Extract the (X, Y) coordinate from the center of the cell holding the provided text.  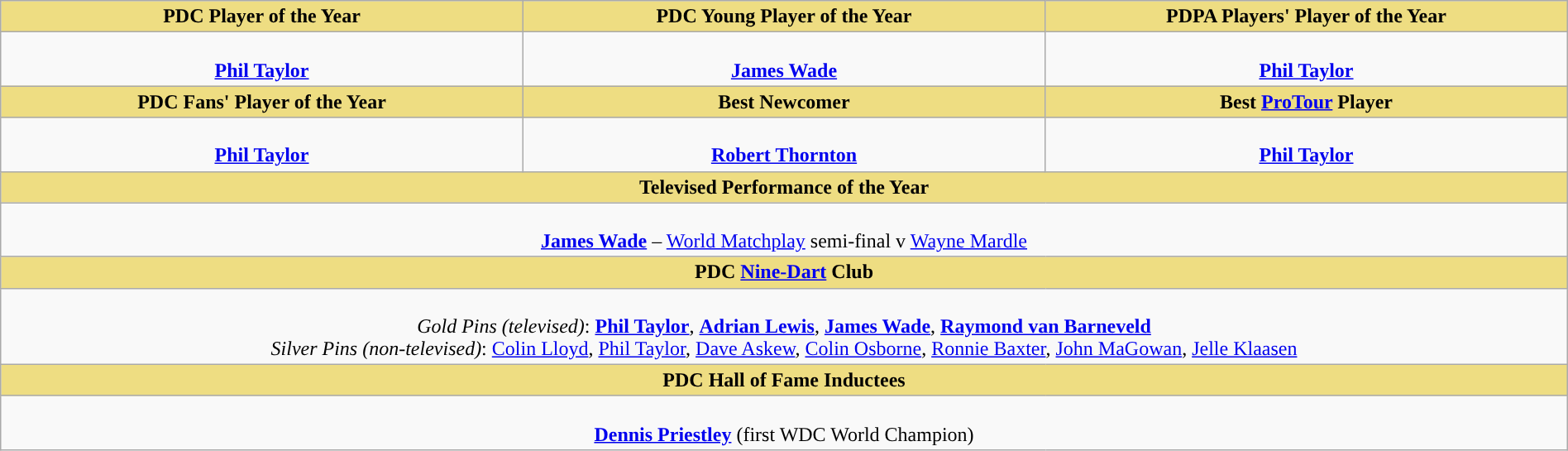
PDC Young Player of the Year (784, 17)
Televised Performance of the Year (784, 187)
PDC Nine-Dart Club (784, 272)
Best ProTour Player (1307, 102)
Best Newcomer (784, 102)
James Wade (784, 60)
PDC Player of the Year (262, 17)
Dennis Priestley (first WDC World Champion) (784, 422)
Robert Thornton (784, 144)
PDC Hall of Fame Inductees (784, 380)
PDPA Players' Player of the Year (1307, 17)
James Wade – World Matchplay semi-final v Wayne Mardle (784, 230)
PDC Fans' Player of the Year (262, 102)
